Extract the (x, y) coordinate from the center of the cell holding the provided text.  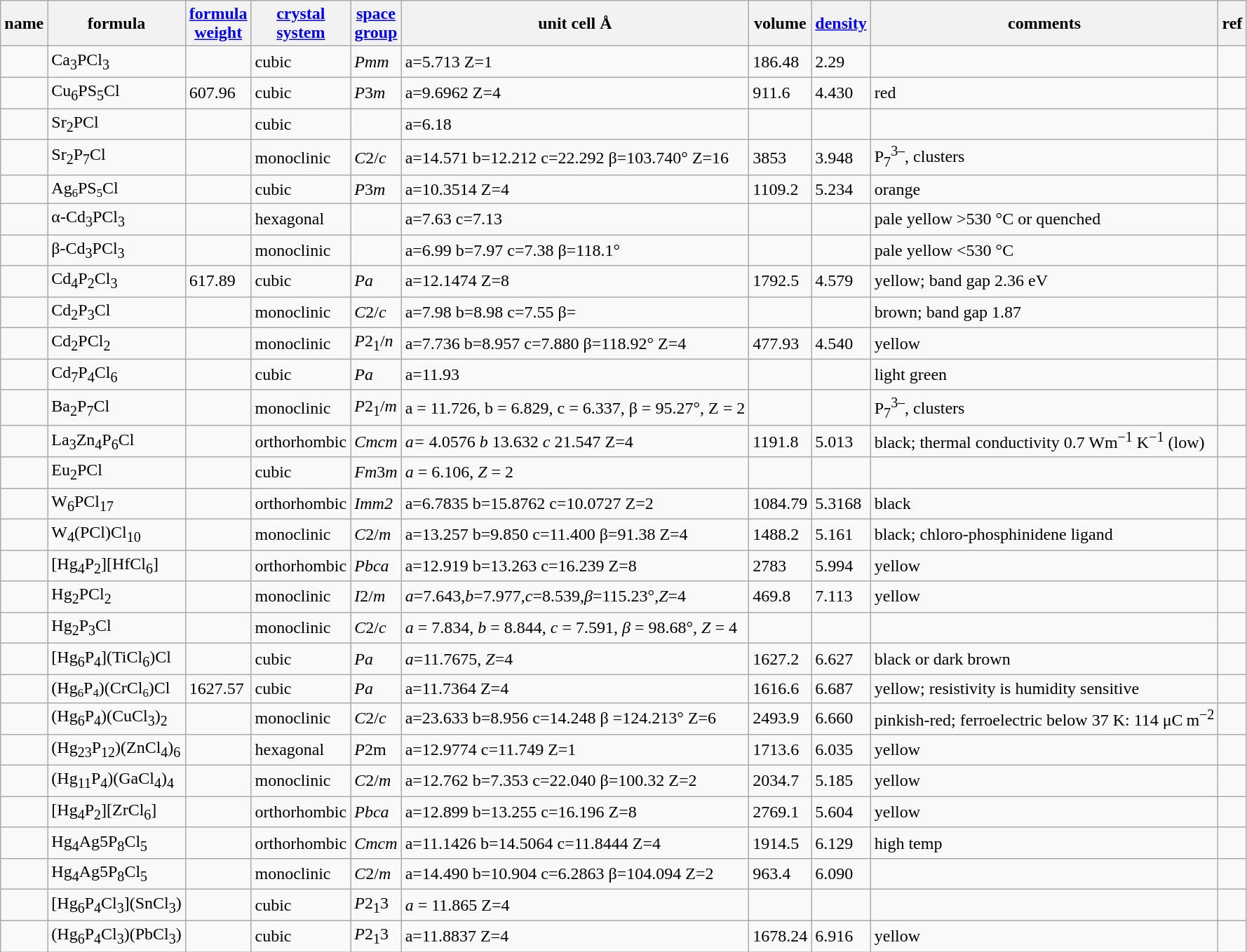
a=6.7835 b=15.8762 c=10.0727 Z=2 (575, 503)
density (841, 24)
a=11.1426 b=14.5064 c=11.8444 Z=4 (575, 843)
5.013 (841, 442)
3.948 (841, 157)
Ag6PS5Cl (116, 189)
a=6.18 (575, 123)
a=6.99 b=7.97 c=7.38 β=118.1° (575, 250)
pale yellow <530 °C (1044, 250)
[Hg6P4](TiCl6)Cl (116, 659)
5.185 (841, 781)
Imm2 (376, 503)
5.994 (841, 566)
1914.5 (780, 843)
[Hg4P2][HfCl6] (116, 566)
a= 4.0576 b 13.632 c 21.547 Z=4 (575, 442)
1109.2 (780, 189)
light green (1044, 374)
6.627 (841, 659)
a=12.762 b=7.353 c=22.040 β=100.32 Z=2 (575, 781)
a=14.571 b=12.212 c=22.292 β=103.740° Z=16 (575, 157)
red (1044, 93)
[Hg4P2][ZrCl6] (116, 812)
5.604 (841, 812)
6.129 (841, 843)
β-Cd3PCl3 (116, 250)
a=11.7364 Z=4 (575, 688)
(Hg6P4)(CuCl3)2 (116, 719)
617.89 (218, 281)
4.430 (841, 93)
a=13.257 b=9.850 c=11.400 β=91.38 Z=4 (575, 534)
pinkish-red; ferroelectric below 37 K: 114 μC m−2 (1044, 719)
orange (1044, 189)
P21/n (376, 344)
5.234 (841, 189)
a=7.736 b=8.957 c=7.880 β=118.92° Z=4 (575, 344)
a=10.3514 Z=4 (575, 189)
a=12.899 b=13.255 c=16.196 Z=8 (575, 812)
911.6 (780, 93)
(Hg23P12)(ZnCl4)6 (116, 749)
W6PCl17 (116, 503)
4.540 (841, 344)
Sr2P7Cl (116, 157)
3853 (780, 157)
black; chloro-phosphinidene ligand (1044, 534)
a=7.98 b=8.98 c=7.55 β= (575, 312)
comments (1044, 24)
Hg2P3Cl (116, 627)
yellow; resistivity is humidity sensitive (1044, 688)
crystalsystem (301, 24)
2783 (780, 566)
(Hg11P4)(GaCl4)4 (116, 781)
Cd4P2Cl3 (116, 281)
469.8 (780, 597)
volume (780, 24)
Pmm (376, 62)
spacegroup (376, 24)
I2/m (376, 597)
a=5.713 Z=1 (575, 62)
1616.6 (780, 688)
186.48 (780, 62)
a=14.490 b=10.904 c=6.2863 β=104.094 Z=2 (575, 874)
1084.79 (780, 503)
Ba2P7Cl (116, 408)
a=11.7675, Z=4 (575, 659)
black (1044, 503)
high temp (1044, 843)
6.090 (841, 874)
brown; band gap 1.87 (1044, 312)
a=12.9774 c=11.749 Z=1 (575, 749)
a = 11.726, b = 6.829, c = 6.337, β = 95.27°, Z = 2 (575, 408)
name (24, 24)
a = 6.106, Z = 2 (575, 472)
2.29 (841, 62)
pale yellow >530 °C or quenched (1044, 219)
2493.9 (780, 719)
a=23.633 b=8.956 c=14.248 β =124.213° Z=6 (575, 719)
a=12.919 b=13.263 c=16.239 Z=8 (575, 566)
4.579 (841, 281)
2769.1 (780, 812)
963.4 (780, 874)
a=11.8837 Z=4 (575, 936)
(Hg6P4)(CrCl6)Cl (116, 688)
6.660 (841, 719)
a=9.6962 Z=4 (575, 93)
1627.57 (218, 688)
black or dark brown (1044, 659)
W4(PCl)Cl10 (116, 534)
2034.7 (780, 781)
477.93 (780, 344)
black; thermal conductivity 0.7 Wm−1 K−1 (low) (1044, 442)
1678.24 (780, 936)
Hg2PCl2 (116, 597)
Fm3m (376, 472)
1792.5 (780, 281)
a = 7.834, b = 8.844, c = 7.591, β = 98.68°, Z = 4 (575, 627)
P21/m (376, 408)
Ca3PCl3 (116, 62)
unit cell Å (575, 24)
yellow; band gap 2.36 eV (1044, 281)
Eu2PCl (116, 472)
formula (116, 24)
7.113 (841, 597)
formulaweight (218, 24)
La3Zn4P6Cl (116, 442)
5.3168 (841, 503)
a=12.1474 Z=8 (575, 281)
a=7.63 c=7.13 (575, 219)
a=7.643,b=7.977,c=8.539,β=115.23°,Z=4 (575, 597)
607.96 (218, 93)
Cd7P4Cl6 (116, 374)
Cd2P3Cl (116, 312)
1191.8 (780, 442)
ref (1232, 24)
(Hg6P4Cl3)(PbCl3) (116, 936)
5.161 (841, 534)
Cu6PS5Cl (116, 93)
Cd2PCl2 (116, 344)
6.035 (841, 749)
a=11.93 (575, 374)
Sr2PCl (116, 123)
1488.2 (780, 534)
P2m (376, 749)
1627.2 (780, 659)
[Hg6P4Cl3](SnCl3) (116, 905)
6.916 (841, 936)
6.687 (841, 688)
α-Cd3PCl3 (116, 219)
a = 11.865 Z=4 (575, 905)
1713.6 (780, 749)
